For the text-containing cell, return its midpoint in [X, Y] coordinate format. 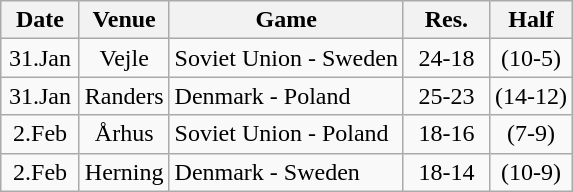
Soviet Union - Poland [286, 134]
Date [40, 20]
18-16 [446, 134]
(7-9) [530, 134]
Århus [124, 134]
(14-12) [530, 96]
(10-5) [530, 58]
Denmark - Poland [286, 96]
Soviet Union - Sweden [286, 58]
Game [286, 20]
(10-9) [530, 172]
24-18 [446, 58]
Venue [124, 20]
Herning [124, 172]
Res. [446, 20]
Vejle [124, 58]
25-23 [446, 96]
Half [530, 20]
Randers [124, 96]
18-14 [446, 172]
Denmark - Sweden [286, 172]
